Extract the [X, Y] coordinate from the center of the cell holding the provided text.  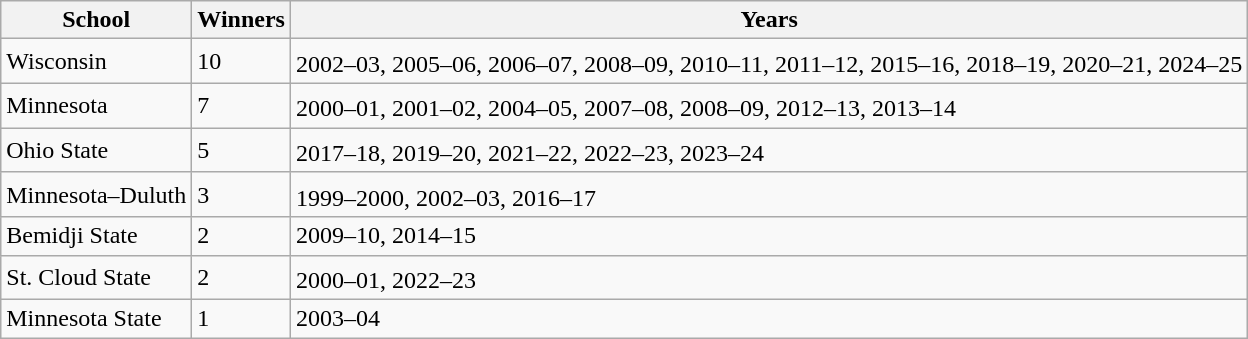
2009–10, 2014–15 [768, 236]
Minnesota State [96, 319]
1999–2000, 2002–03, 2016–17 [768, 194]
2017–18, 2019–20, 2021–22, 2022–23, 2023–24 [768, 150]
3 [242, 194]
Bemidji State [96, 236]
Winners [242, 20]
Years [768, 20]
School [96, 20]
2002–03, 2005–06, 2006–07, 2008–09, 2010–11, 2011–12, 2015–16, 2018–19, 2020–21, 2024–25 [768, 62]
St. Cloud State [96, 278]
7 [242, 106]
10 [242, 62]
Wisconsin [96, 62]
Minnesota [96, 106]
2003–04 [768, 319]
5 [242, 150]
Ohio State [96, 150]
Minnesota–Duluth [96, 194]
2000–01, 2001–02, 2004–05, 2007–08, 2008–09, 2012–13, 2013–14 [768, 106]
2000–01, 2022–23 [768, 278]
1 [242, 319]
